Detect which cell encompasses the target text, then output its (X, Y) center coordinate. 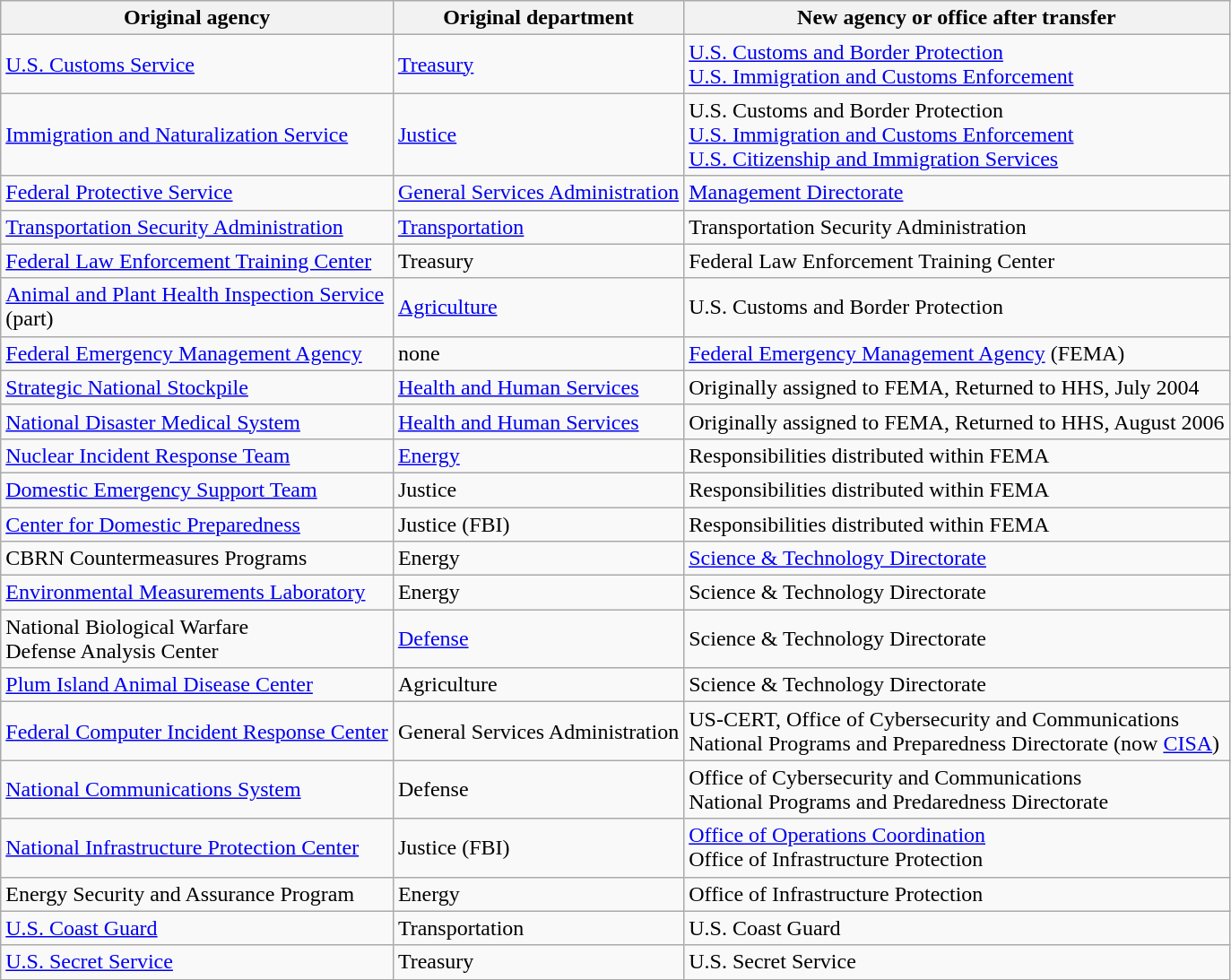
Energy Security and Assurance Program (197, 894)
National Disaster Medical System (197, 421)
National Communications System (197, 789)
US-CERT, Office of Cybersecurity and CommunicationsNational Programs and Preparedness Directorate (now CISA) (957, 732)
Plum Island Animal Disease Center (197, 685)
Center for Domestic Preparedness (197, 525)
Management Directorate (957, 193)
Originally assigned to FEMA, Returned to HHS, August 2006 (957, 421)
National Infrastructure Protection Center (197, 848)
none (538, 353)
U.S. Customs and Border ProtectionU.S. Immigration and Customs Enforcement (957, 65)
Animal and Plant Health Inspection Service(part) (197, 307)
Immigration and Naturalization Service (197, 134)
Domestic Emergency Support Team (197, 490)
U.S. Customs and Border Protection (957, 307)
Office of Cybersecurity and CommunicationsNational Programs and Predaredness Directorate (957, 789)
Federal Emergency Management Agency (FEMA) (957, 353)
Environmental Measurements Laboratory (197, 593)
Strategic National Stockpile (197, 387)
Original agency (197, 18)
New agency or office after transfer (957, 18)
Federal Protective Service (197, 193)
U.S. Customs and Border ProtectionU.S. Immigration and Customs EnforcementU.S. Citizenship and Immigration Services (957, 134)
CBRN Countermeasures Programs (197, 559)
Federal Emergency Management Agency (197, 353)
Federal Computer Incident Response Center (197, 732)
Office of Infrastructure Protection (957, 894)
U.S. Customs Service (197, 65)
Nuclear Incident Response Team (197, 455)
Original department (538, 18)
National Biological WarfareDefense Analysis Center (197, 638)
Originally assigned to FEMA, Returned to HHS, July 2004 (957, 387)
Office of Operations CoordinationOffice of Infrastructure Protection (957, 848)
